Extract the (x, y) coordinate from the center of the cell holding the provided text.  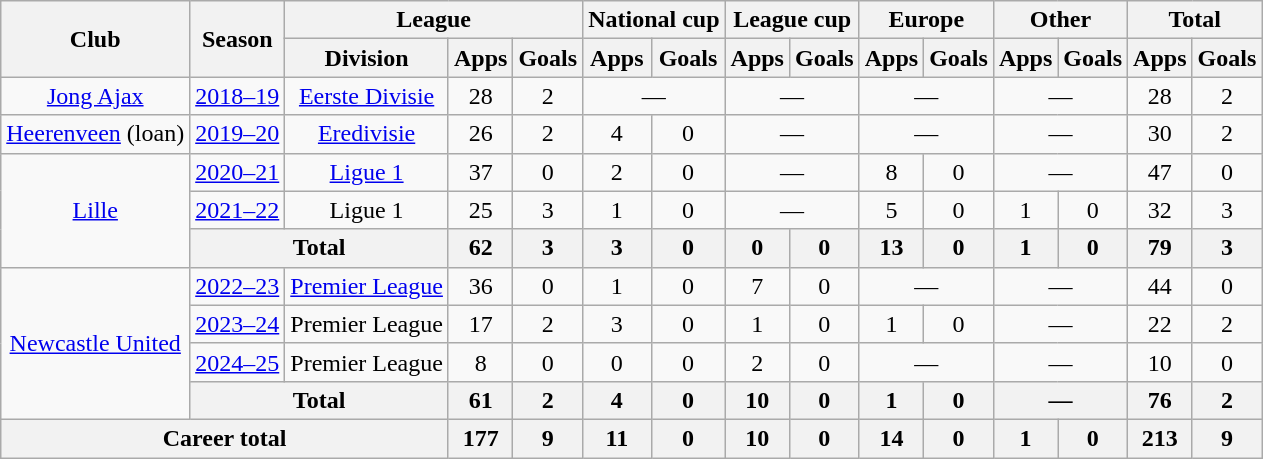
44 (1160, 286)
11 (617, 438)
Eerste Divisie (367, 96)
47 (1160, 172)
5 (891, 210)
37 (480, 172)
2019–20 (238, 134)
Jong Ajax (96, 96)
Europe (926, 20)
Division (367, 58)
36 (480, 286)
14 (891, 438)
2023–24 (238, 324)
2018–19 (238, 96)
25 (480, 210)
Career total (225, 438)
22 (1160, 324)
Newcastle United (96, 343)
League cup (792, 20)
Heerenveen (loan) (96, 134)
62 (480, 248)
17 (480, 324)
30 (1160, 134)
Other (1060, 20)
61 (480, 400)
Lille (96, 210)
2022–23 (238, 286)
2024–25 (238, 362)
7 (757, 286)
32 (1160, 210)
76 (1160, 400)
Eredivisie (367, 134)
Season (238, 39)
League (434, 20)
2021–22 (238, 210)
Club (96, 39)
National cup (654, 20)
26 (480, 134)
79 (1160, 248)
213 (1160, 438)
2020–21 (238, 172)
177 (480, 438)
13 (891, 248)
